Return the (X, Y) coordinate for the center point of the cell that contains the specified text.  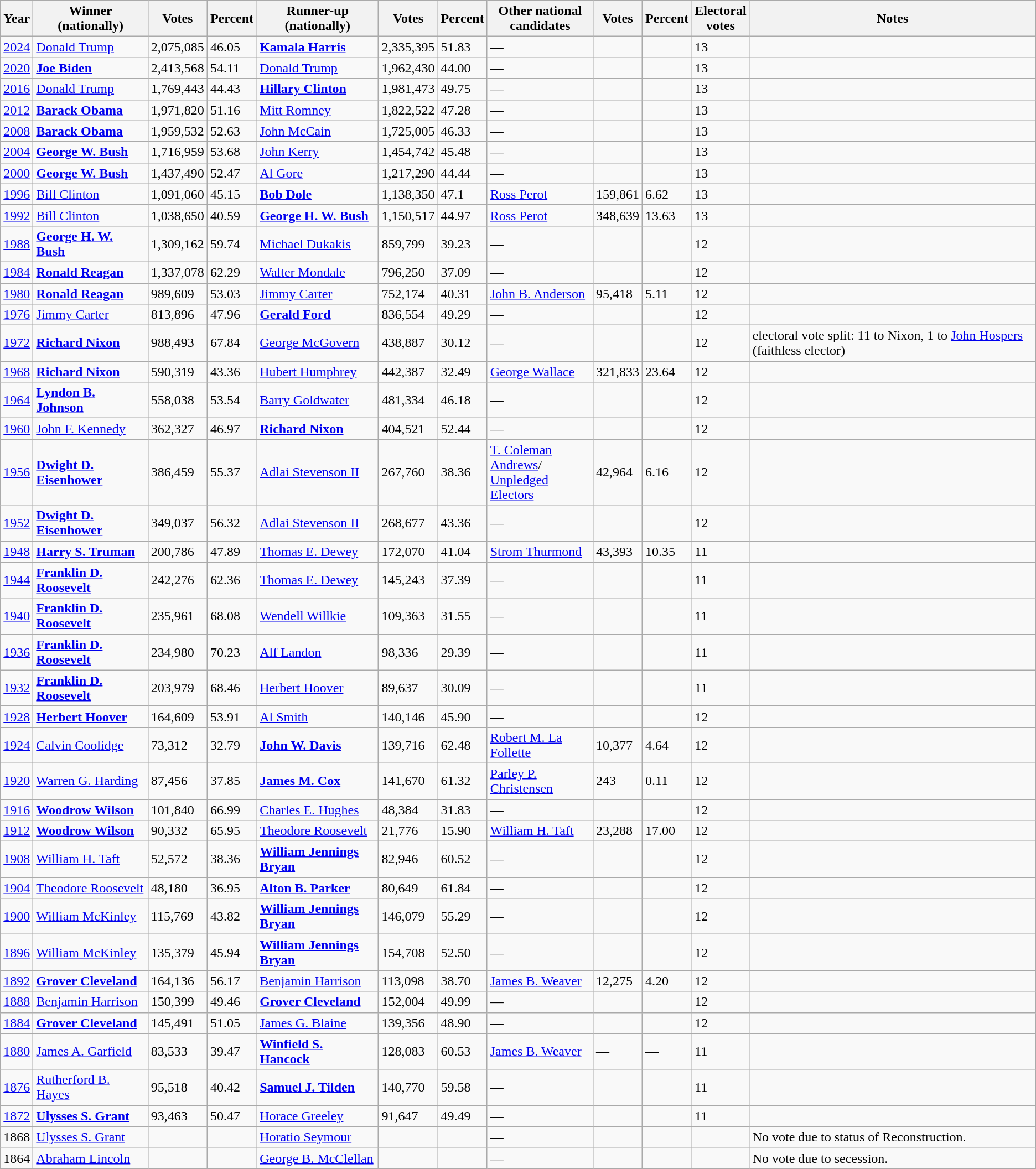
59.74 (231, 243)
Harry S. Truman (91, 552)
49.46 (231, 1002)
George B. McClellan (318, 1158)
48,180 (177, 888)
1872 (17, 1116)
1,959,532 (177, 131)
235,961 (177, 616)
2000 (17, 173)
1,962,430 (408, 68)
140,770 (408, 1088)
44.43 (231, 89)
109,363 (408, 616)
30.09 (463, 688)
Strom Thurmond (540, 552)
1,138,350 (408, 194)
1,038,650 (177, 215)
813,896 (177, 315)
243 (618, 781)
48.90 (463, 1023)
590,319 (177, 372)
98,336 (408, 652)
349,037 (177, 523)
93,463 (177, 1116)
48,384 (408, 809)
150,399 (177, 1002)
55.29 (463, 916)
1916 (17, 809)
52,572 (177, 860)
159,861 (618, 194)
1940 (17, 616)
1,337,078 (177, 272)
4.64 (667, 745)
1,822,522 (408, 110)
1924 (17, 745)
53.03 (231, 294)
1892 (17, 981)
2020 (17, 68)
36.95 (231, 888)
15.90 (463, 831)
45.94 (231, 953)
0.11 (667, 781)
Calvin Coolidge (91, 745)
46.05 (231, 47)
1,309,162 (177, 243)
68.08 (231, 616)
52.44 (463, 429)
836,554 (408, 315)
49.75 (463, 89)
1896 (17, 953)
17.00 (667, 831)
53.54 (231, 401)
386,459 (177, 472)
2008 (17, 131)
Electoralvotes (721, 19)
Bob Dole (318, 194)
10.35 (667, 552)
John B. Anderson (540, 294)
49.49 (463, 1116)
91,647 (408, 1116)
67.84 (231, 343)
1972 (17, 343)
5.11 (667, 294)
558,038 (177, 401)
145,491 (177, 1023)
52.63 (231, 131)
Barry Goldwater (318, 401)
139,356 (408, 1023)
1944 (17, 580)
1,725,005 (408, 131)
115,769 (177, 916)
John W. Davis (318, 745)
51.83 (463, 47)
50.47 (231, 1116)
Lyndon B. Johnson (91, 401)
42,964 (618, 472)
1,217,290 (408, 173)
23.64 (667, 372)
Horatio Seymour (318, 1137)
988,493 (177, 343)
62.36 (231, 580)
No vote due to status of Reconstruction. (892, 1137)
44.00 (463, 68)
267,760 (408, 472)
Walter Mondale (318, 272)
1868 (17, 1137)
87,456 (177, 781)
46.33 (463, 131)
31.83 (463, 809)
1,981,473 (408, 89)
1912 (17, 831)
Al Gore (318, 173)
68.46 (231, 688)
37.85 (231, 781)
481,334 (408, 401)
145,243 (408, 580)
154,708 (408, 953)
37.09 (463, 272)
Runner-up (nationally) (318, 19)
1864 (17, 1158)
4.20 (667, 981)
55.37 (231, 472)
146,079 (408, 916)
1980 (17, 294)
60.53 (463, 1051)
Robert M. La Follette (540, 745)
141,670 (408, 781)
61.32 (463, 781)
Parley P. Christensen (540, 781)
32.49 (463, 372)
752,174 (408, 294)
Kamala Harris (318, 47)
Mitt Romney (318, 110)
1984 (17, 272)
101,840 (177, 809)
T. Coleman Andrews/Unpledged Electors (540, 472)
200,786 (177, 552)
George Wallace (540, 372)
70.23 (231, 652)
80,649 (408, 888)
47.1 (463, 194)
1988 (17, 243)
348,639 (618, 215)
32.79 (231, 745)
39.23 (463, 243)
1880 (17, 1051)
Alton B. Parker (318, 888)
1904 (17, 888)
62.48 (463, 745)
1956 (17, 472)
362,327 (177, 429)
113,098 (408, 981)
12,275 (618, 981)
53.91 (231, 716)
Al Smith (318, 716)
13.63 (667, 215)
1996 (17, 194)
1992 (17, 215)
90,332 (177, 831)
2,075,085 (177, 47)
10,377 (618, 745)
139,716 (408, 745)
54.11 (231, 68)
47.96 (231, 315)
John Kerry (318, 152)
Wendell Willkie (318, 616)
1,437,490 (177, 173)
45.90 (463, 716)
442,387 (408, 372)
Joe Biden (91, 68)
1,454,742 (408, 152)
1964 (17, 401)
95,418 (618, 294)
29.39 (463, 652)
Rutherford B. Hayes (91, 1088)
Year (17, 19)
321,833 (618, 372)
65.95 (231, 831)
1952 (17, 523)
438,887 (408, 343)
1960 (17, 429)
1884 (17, 1023)
40.31 (463, 294)
2016 (17, 89)
37.39 (463, 580)
61.84 (463, 888)
44.44 (463, 173)
Gerald Ford (318, 315)
James G. Blaine (318, 1023)
164,136 (177, 981)
44.97 (463, 215)
52.50 (463, 953)
242,276 (177, 580)
1976 (17, 315)
Alf Landon (318, 652)
James A. Garfield (91, 1051)
1888 (17, 1002)
George McGovern (318, 343)
172,070 (408, 552)
62.29 (231, 272)
83,533 (177, 1051)
404,521 (408, 429)
45.48 (463, 152)
Other nationalcandidates (540, 19)
51.05 (231, 1023)
40.59 (231, 215)
1876 (17, 1088)
John McCain (318, 131)
40.42 (231, 1088)
1928 (17, 716)
30.12 (463, 343)
23,288 (618, 831)
234,980 (177, 652)
Winner (nationally) (91, 19)
1948 (17, 552)
6.16 (667, 472)
89,637 (408, 688)
49.99 (463, 1002)
140,146 (408, 716)
66.99 (231, 809)
46.18 (463, 401)
2004 (17, 152)
95,518 (177, 1088)
1,091,060 (177, 194)
39.47 (231, 1051)
47.89 (231, 552)
2012 (17, 110)
82,946 (408, 860)
2024 (17, 47)
John F. Kennedy (91, 429)
47.28 (463, 110)
electoral vote split: 11 to Nixon, 1 to John Hospers (faithless elector) (892, 343)
1,716,959 (177, 152)
Warren G. Harding (91, 781)
Horace Greeley (318, 1116)
1908 (17, 860)
43.82 (231, 916)
21,776 (408, 831)
Hillary Clinton (318, 89)
60.52 (463, 860)
6.62 (667, 194)
No vote due to secession. (892, 1158)
James M. Cox (318, 781)
Notes (892, 19)
Michael Dukakis (318, 243)
51.16 (231, 110)
43,393 (618, 552)
859,799 (408, 243)
1932 (17, 688)
Charles E. Hughes (318, 809)
49.29 (463, 315)
1,769,443 (177, 89)
53.68 (231, 152)
31.55 (463, 616)
2,335,395 (408, 47)
41.04 (463, 552)
1936 (17, 652)
1968 (17, 372)
1,150,517 (408, 215)
128,083 (408, 1051)
56.17 (231, 981)
Abraham Lincoln (91, 1158)
135,379 (177, 953)
45.15 (231, 194)
38.70 (463, 981)
152,004 (408, 1002)
268,677 (408, 523)
52.47 (231, 173)
1920 (17, 781)
1900 (17, 916)
Samuel J. Tilden (318, 1088)
46.97 (231, 429)
Hubert Humphrey (318, 372)
2,413,568 (177, 68)
1,971,820 (177, 110)
73,312 (177, 745)
796,250 (408, 272)
203,979 (177, 688)
Winfield S. Hancock (318, 1051)
989,609 (177, 294)
56.32 (231, 523)
59.58 (463, 1088)
164,609 (177, 716)
